From the cell containing the given text, extract its center point as (x, y) coordinate. 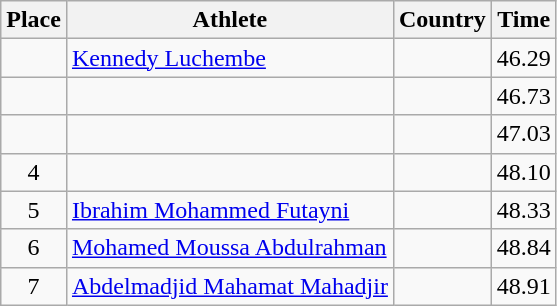
48.84 (524, 248)
48.10 (524, 172)
Mohamed Moussa Abdulrahman (230, 248)
6 (34, 248)
46.73 (524, 96)
4 (34, 172)
7 (34, 286)
5 (34, 210)
Kennedy Luchembe (230, 58)
47.03 (524, 134)
Place (34, 20)
48.91 (524, 286)
Athlete (230, 20)
Country (442, 20)
Time (524, 20)
48.33 (524, 210)
Abdelmadjid Mahamat Mahadjir (230, 286)
46.29 (524, 58)
Ibrahim Mohammed Futayni (230, 210)
